Search for the cell housing the specified text and yield its [x, y] center coordinate. 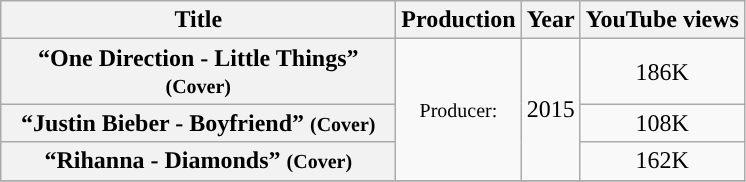
Production [458, 20]
162K [662, 161]
Year [550, 20]
“Justin Bieber - Boyfriend” (Cover) [198, 123]
Title [198, 20]
Producer: [458, 110]
“One Direction - Little Things” (Cover) [198, 72]
108K [662, 123]
YouTube views [662, 20]
“Rihanna - Diamonds” (Cover) [198, 161]
186K [662, 72]
2015 [550, 110]
